Extract the [X, Y] coordinate from the center of the cell holding the provided text.  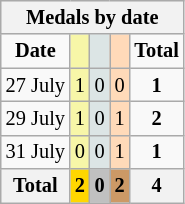
Date [36, 51]
Medals by date [92, 17]
4 [156, 186]
27 July [36, 85]
31 July [36, 152]
29 July [36, 118]
